Find where the given text appears and provide that cell's center as (x, y) coordinate. 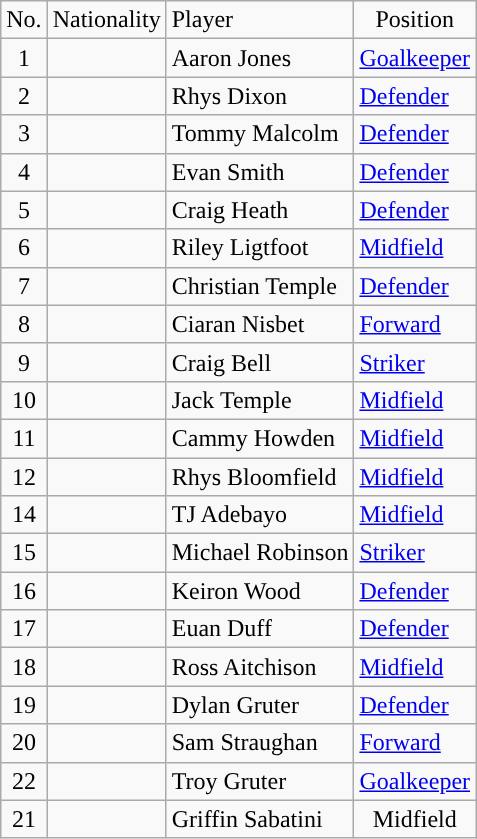
22 (24, 781)
Ross Aitchison (260, 667)
14 (24, 515)
Player (260, 20)
Euan Duff (260, 629)
21 (24, 819)
Rhys Bloomfield (260, 477)
Cammy Howden (260, 438)
Evan Smith (260, 172)
9 (24, 362)
20 (24, 743)
10 (24, 400)
Craig Bell (260, 362)
16 (24, 591)
19 (24, 705)
18 (24, 667)
6 (24, 248)
Griffin Sabatini (260, 819)
15 (24, 553)
12 (24, 477)
Sam Straughan (260, 743)
Tommy Malcolm (260, 134)
Dylan Gruter (260, 705)
Michael Robinson (260, 553)
Rhys Dixon (260, 96)
4 (24, 172)
7 (24, 286)
Riley Ligtfoot (260, 248)
Christian Temple (260, 286)
No. (24, 20)
Position (415, 20)
Troy Gruter (260, 781)
11 (24, 438)
Nationality (106, 20)
Ciaran Nisbet (260, 324)
2 (24, 96)
Craig Heath (260, 210)
5 (24, 210)
Aaron Jones (260, 58)
3 (24, 134)
Keiron Wood (260, 591)
1 (24, 58)
17 (24, 629)
Jack Temple (260, 400)
TJ Adebayo (260, 515)
8 (24, 324)
